Determine the (x, y) coordinate at the center of the cell enclosing the given text.  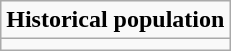
Historical population (116, 20)
